Locate the cell with the specified text and output its [X, Y] center coordinate. 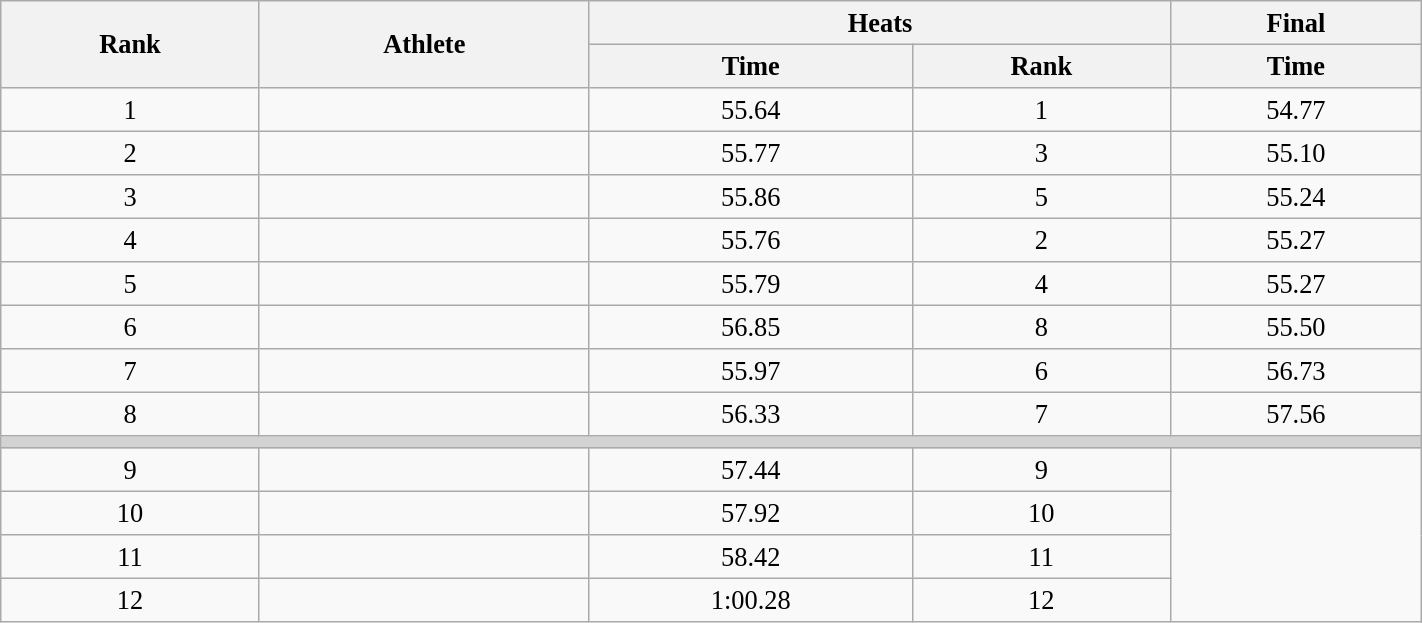
57.56 [1296, 414]
57.44 [750, 470]
54.77 [1296, 109]
55.24 [1296, 197]
56.85 [750, 327]
1:00.28 [750, 600]
Athlete [424, 44]
55.50 [1296, 327]
56.73 [1296, 371]
58.42 [750, 557]
56.33 [750, 414]
55.79 [750, 284]
55.64 [750, 109]
55.86 [750, 197]
55.76 [750, 240]
55.77 [750, 153]
55.97 [750, 371]
Final [1296, 22]
Heats [880, 22]
55.10 [1296, 153]
57.92 [750, 513]
